Output the (x, y) coordinate of the center of the cell containing the given text.  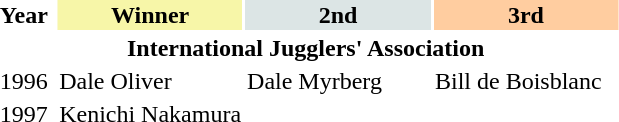
3rd (526, 15)
Winner (150, 15)
Bill de Boisblanc (526, 81)
Dale Oliver (150, 81)
2nd (338, 15)
Dale Myrberg (338, 81)
